Find where the given text appears and provide that cell's center as [X, Y] coordinate. 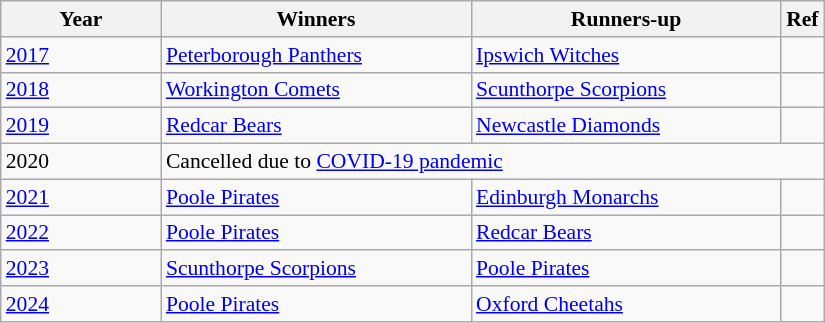
Ref [802, 19]
2018 [81, 90]
Year [81, 19]
2017 [81, 55]
Runners-up [626, 19]
Workington Comets [316, 90]
Ipswich Witches [626, 55]
Winners [316, 19]
Oxford Cheetahs [626, 304]
2024 [81, 304]
Peterborough Panthers [316, 55]
2022 [81, 233]
2020 [81, 162]
Newcastle Diamonds [626, 126]
2019 [81, 126]
2021 [81, 197]
Cancelled due to COVID-19 pandemic [492, 162]
2023 [81, 269]
Edinburgh Monarchs [626, 197]
